For the text-containing cell, return its midpoint in [X, Y] coordinate format. 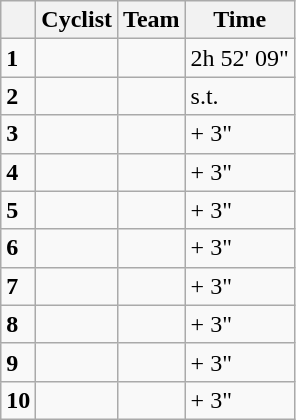
1 [18, 58]
Time [240, 20]
Cyclist [77, 20]
8 [18, 324]
Team [152, 20]
4 [18, 172]
3 [18, 134]
s.t. [240, 96]
6 [18, 248]
2 [18, 96]
5 [18, 210]
2h 52' 09" [240, 58]
7 [18, 286]
10 [18, 400]
9 [18, 362]
